Search for the cell housing the specified text and yield its [x, y] center coordinate. 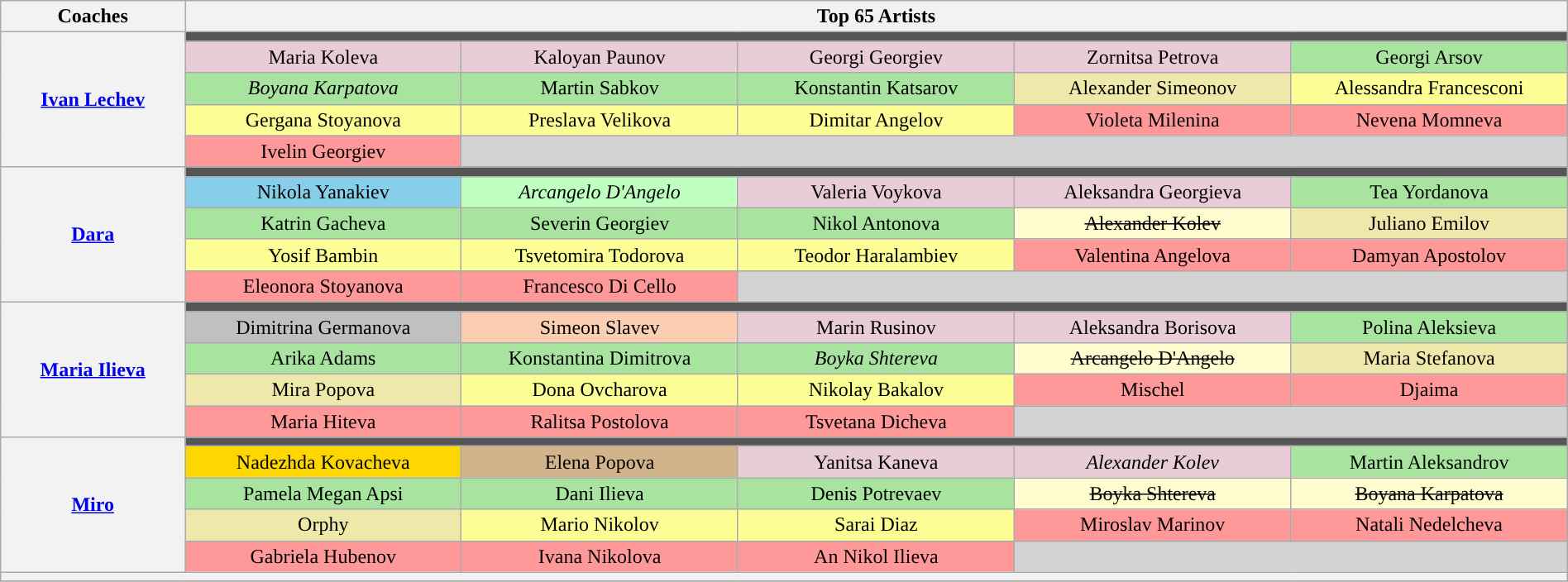
Ivan Lechev [93, 99]
Ralitsa Postolova [600, 422]
Maria Stefanova [1429, 359]
Coaches [93, 17]
Ivelin Georgiev [323, 151]
Konstantin Katsarov [876, 88]
Georgi Arsov [1429, 57]
Francesco Di Cello [600, 286]
Denis Potrevaev [876, 494]
Arika Adams [323, 359]
Top 65 Artists [877, 17]
Aleksandra Georgieva [1153, 192]
Mario Nikolov [600, 525]
Orphy [323, 525]
Nikol Antonova [876, 223]
Katrin Gacheva [323, 223]
Violeta Milenina [1153, 120]
Dimitrina Germanova [323, 327]
Simeon Slavev [600, 327]
Aleksandra Borisova [1153, 327]
Pamela Megan Apsi [323, 494]
Maria Ilieva [93, 369]
Mischel [1153, 390]
Marin Rusinov [876, 327]
Alessandra Francesconi [1429, 88]
Juliano Emilov [1429, 223]
Maria Hiteva [323, 422]
Valentina Angelova [1153, 255]
Miro [93, 504]
Dona Ovcharova [600, 390]
Natali Nedelcheva [1429, 525]
Tsvetana Dicheva [876, 422]
Preslava Velikova [600, 120]
Dara [93, 235]
Tsvetomira Todorova [600, 255]
Zornitsa Petrova [1153, 57]
Elena Popova [600, 462]
Eleonora Stoyanova [323, 286]
Mira Popova [323, 390]
Severin Georgiev [600, 223]
Gergana Stoyanova [323, 120]
An Nikol Ilieva [876, 556]
Polina Aleksieva [1429, 327]
Sarai Diaz [876, 525]
Tea Yordanova [1429, 192]
Konstantina Dimitrova [600, 359]
Nikolay Bakalov [876, 390]
Martin Sabkov [600, 88]
Nadezhda Kovacheva [323, 462]
Nikola Yanakiev [323, 192]
Georgi Georgiev [876, 57]
Yosif Bambin [323, 255]
Valeria Voykova [876, 192]
Kaloyan Paunov [600, 57]
Martin Aleksandrov [1429, 462]
Alexander Simeonov [1153, 88]
Miroslav Marinov [1153, 525]
Ivana Nikolova [600, 556]
Damyan Apostolov [1429, 255]
Maria Koleva [323, 57]
Dimitar Angelov [876, 120]
Dani Ilieva [600, 494]
Djaima [1429, 390]
Teodor Haralambiev [876, 255]
Nevena Momneva [1429, 120]
Gabriela Hubenov [323, 556]
Yanitsa Kaneva [876, 462]
